Output the [X, Y] coordinate of the center of the cell containing the given text.  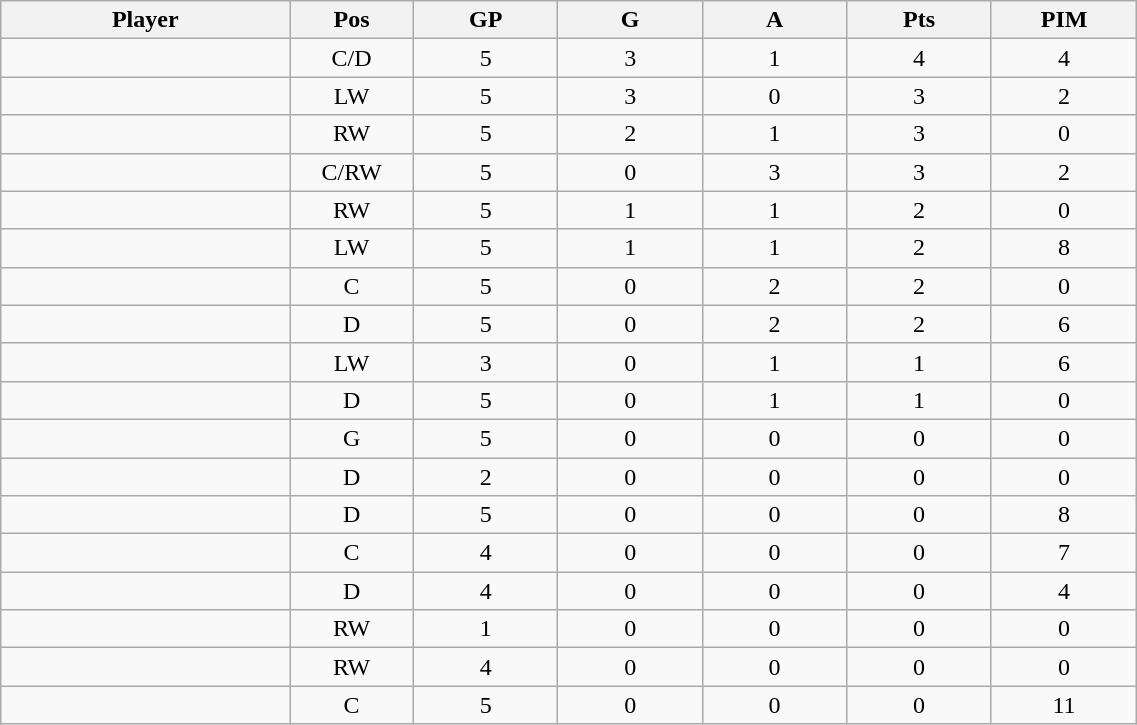
Player [146, 20]
A [774, 20]
Pts [919, 20]
PIM [1064, 20]
Pos [352, 20]
GP [485, 20]
C/RW [352, 172]
11 [1064, 705]
C/D [352, 58]
7 [1064, 553]
